Locate the cell with the specified text and output its [X, Y] center coordinate. 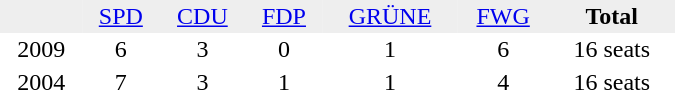
Total [612, 16]
3 [202, 50]
SPD [121, 16]
0 [284, 50]
GRÜNE [390, 16]
CDU [202, 16]
16 seats [612, 50]
2009 [42, 50]
1 [390, 50]
FDP [284, 16]
FWG [504, 16]
